Return (x, y) of the center of cell containing provided text 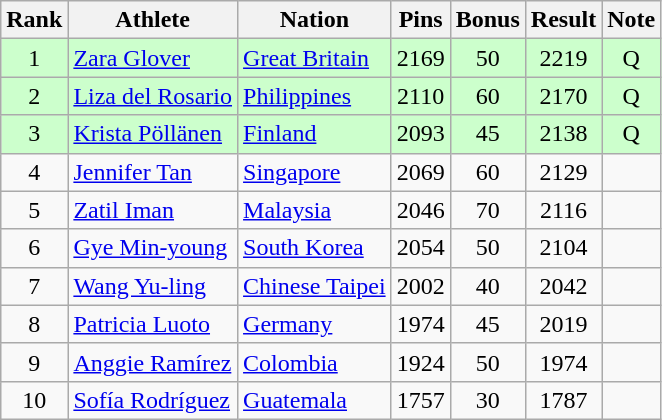
1 (34, 58)
Germany (315, 324)
2069 (420, 172)
2116 (563, 210)
Note (632, 20)
Great Britain (315, 58)
Sofía Rodríguez (153, 400)
Finland (315, 134)
Chinese Taipei (315, 286)
2129 (563, 172)
Singapore (315, 172)
8 (34, 324)
4 (34, 172)
3 (34, 134)
70 (488, 210)
5 (34, 210)
1787 (563, 400)
2138 (563, 134)
Liza del Rosario (153, 96)
Bonus (488, 20)
1757 (420, 400)
Nation (315, 20)
Athlete (153, 20)
2169 (420, 58)
40 (488, 286)
Rank (34, 20)
Patricia Luoto (153, 324)
6 (34, 248)
2046 (420, 210)
South Korea (315, 248)
2219 (563, 58)
Krista Pöllänen (153, 134)
2110 (420, 96)
2093 (420, 134)
Malaysia (315, 210)
Wang Yu-ling (153, 286)
Gye Min-young (153, 248)
Zara Glover (153, 58)
2042 (563, 286)
2 (34, 96)
Anggie Ramírez (153, 362)
2019 (563, 324)
7 (34, 286)
Jennifer Tan (153, 172)
2002 (420, 286)
Result (563, 20)
2104 (563, 248)
2054 (420, 248)
2170 (563, 96)
Zatil Iman (153, 210)
Pins (420, 20)
10 (34, 400)
Colombia (315, 362)
30 (488, 400)
Philippines (315, 96)
Guatemala (315, 400)
9 (34, 362)
1924 (420, 362)
